Identify which cell holds the provided text, then report its [x, y] central coordinate. 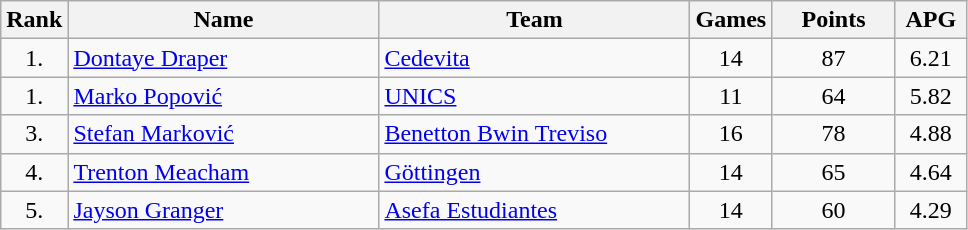
87 [834, 58]
65 [834, 172]
Asefa Estudiantes [534, 210]
5.82 [930, 96]
4.64 [930, 172]
Team [534, 20]
Name [224, 20]
6.21 [930, 58]
5. [34, 210]
Cedevita [534, 58]
64 [834, 96]
Games [731, 20]
4. [34, 172]
4.29 [930, 210]
Dontaye Draper [224, 58]
4.88 [930, 134]
UNICS [534, 96]
Rank [34, 20]
Marko Popović [224, 96]
16 [731, 134]
78 [834, 134]
Stefan Marković [224, 134]
Benetton Bwin Treviso [534, 134]
Göttingen [534, 172]
Points [834, 20]
60 [834, 210]
3. [34, 134]
Trenton Meacham [224, 172]
APG [930, 20]
Jayson Granger [224, 210]
11 [731, 96]
